Pinpoint the cell where the given text exists, returning its [x, y] midpoint coordinate. 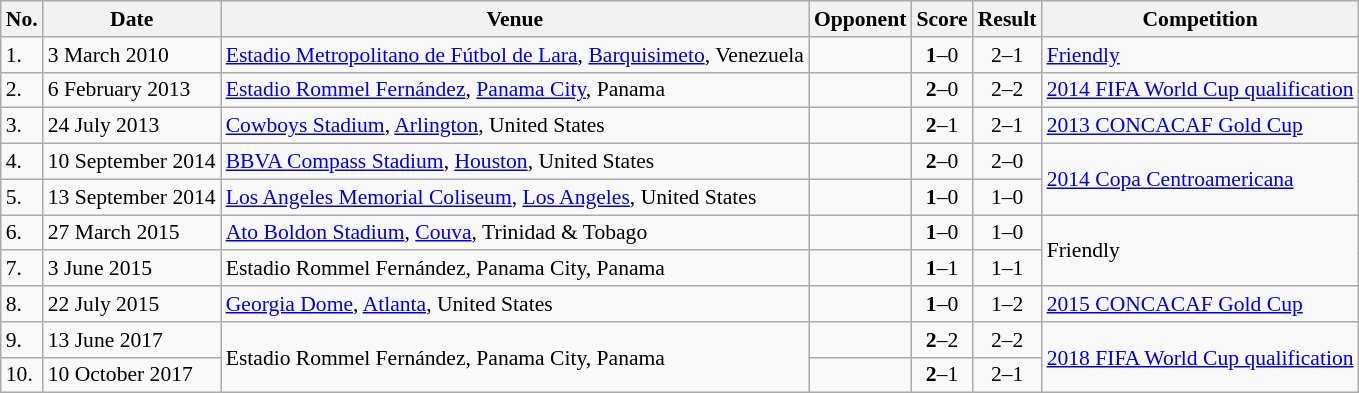
10 October 2017 [132, 375]
Score [942, 19]
6 February 2013 [132, 90]
Estadio Metropolitano de Fútbol de Lara, Barquisimeto, Venezuela [515, 55]
Los Angeles Memorial Coliseum, Los Angeles, United States [515, 197]
27 March 2015 [132, 233]
Result [1008, 19]
2018 FIFA World Cup qualification [1200, 358]
22 July 2015 [132, 304]
Date [132, 19]
13 June 2017 [132, 340]
9. [22, 340]
6. [22, 233]
4. [22, 162]
3. [22, 126]
2014 Copa Centroamericana [1200, 180]
Venue [515, 19]
1. [22, 55]
Cowboys Stadium, Arlington, United States [515, 126]
24 July 2013 [132, 126]
No. [22, 19]
Ato Boldon Stadium, Couva, Trinidad & Tobago [515, 233]
13 September 2014 [132, 197]
10. [22, 375]
2013 CONCACAF Gold Cup [1200, 126]
5. [22, 197]
BBVA Compass Stadium, Houston, United States [515, 162]
Georgia Dome, Atlanta, United States [515, 304]
10 September 2014 [132, 162]
Opponent [860, 19]
8. [22, 304]
7. [22, 269]
Competition [1200, 19]
3 March 2010 [132, 55]
3 June 2015 [132, 269]
2014 FIFA World Cup qualification [1200, 90]
2. [22, 90]
2015 CONCACAF Gold Cup [1200, 304]
1–2 [1008, 304]
